From the cell containing the given text, extract its center point as [X, Y] coordinate. 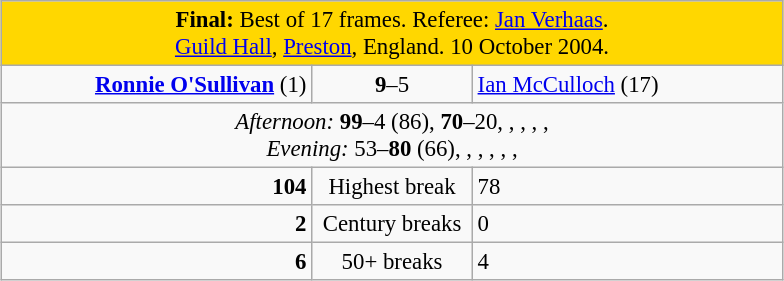
Century breaks [392, 224]
9–5 [392, 85]
4 [628, 262]
78 [628, 187]
104 [156, 187]
2 [156, 224]
Ian McCulloch (17) [628, 85]
Afternoon: 99–4 (86), 70–20, , , , , Evening: 53–80 (66), , , , , , [392, 136]
Final: Best of 17 frames. Referee: Jan Verhaas.Guild Hall, Preston, England. 10 October 2004. [392, 34]
6 [156, 262]
0 [628, 224]
Highest break [392, 187]
50+ breaks [392, 262]
Ronnie O'Sullivan (1) [156, 85]
